Extract the [x, y] coordinate from the center of the cell holding the provided text.  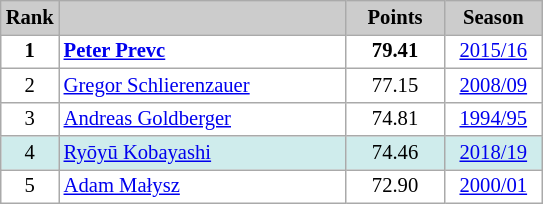
Adam Małysz [202, 186]
Ryōyū Kobayashi [202, 153]
2 [30, 85]
5 [30, 186]
77.15 [395, 85]
Points [395, 17]
1994/95 [493, 119]
2008/09 [493, 85]
Gregor Schlierenzauer [202, 85]
Season [493, 17]
72.90 [395, 186]
3 [30, 119]
Andreas Goldberger [202, 119]
2015/16 [493, 51]
Peter Prevc [202, 51]
74.81 [395, 119]
74.46 [395, 153]
2018/19 [493, 153]
2000/01 [493, 186]
79.41 [395, 51]
1 [30, 51]
4 [30, 153]
Rank [30, 17]
